Locate the cell with the specified text and output its (x, y) center coordinate. 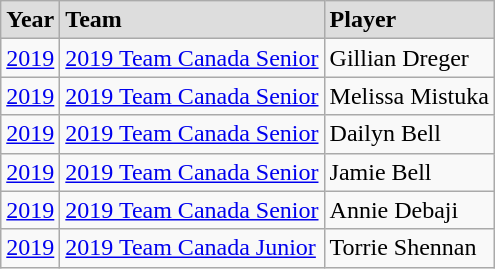
Dailyn Bell (409, 134)
Annie Debaji (409, 210)
Gillian Dreger (409, 58)
2019 Team Canada Junior (192, 248)
Player (409, 20)
Year (30, 20)
Team (192, 20)
Melissa Mistuka (409, 96)
Jamie Bell (409, 172)
Torrie Shennan (409, 248)
